Capture the cell that displays the provided text and extract its (X, Y) central coordinate. 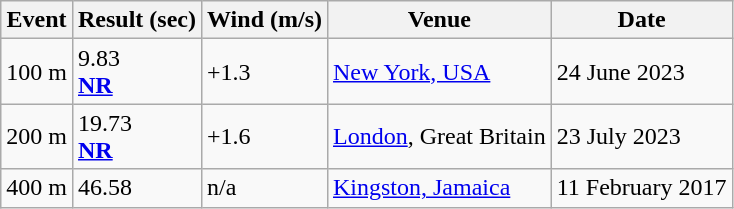
New York, USA (439, 72)
Date (642, 20)
Event (37, 20)
24 June 2023 (642, 72)
Result (sec) (136, 20)
19.73NR (136, 136)
Wind (m/s) (265, 20)
Kingston, Jamaica (439, 188)
London, Great Britain (439, 136)
+1.6 (265, 136)
9.83NR (136, 72)
100 m (37, 72)
+1.3 (265, 72)
200 m (37, 136)
11 February 2017 (642, 188)
23 July 2023 (642, 136)
46.58 (136, 188)
400 m (37, 188)
Venue (439, 20)
n/a (265, 188)
